From the cell containing the given text, extract its center point as (X, Y) coordinate. 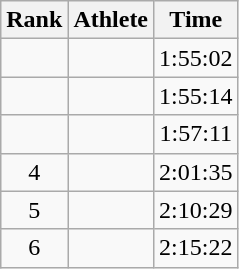
1:55:02 (196, 58)
5 (34, 210)
2:15:22 (196, 248)
Time (196, 20)
Athlete (111, 20)
2:10:29 (196, 210)
Rank (34, 20)
4 (34, 172)
1:57:11 (196, 134)
6 (34, 248)
1:55:14 (196, 96)
2:01:35 (196, 172)
